Search for the cell housing the specified text and yield its (x, y) center coordinate. 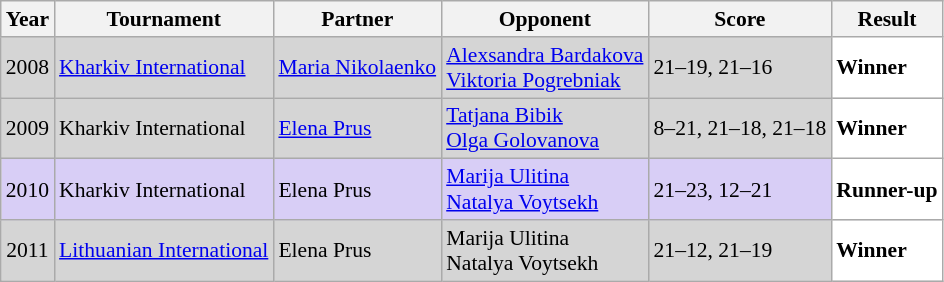
Runner-up (886, 190)
2011 (28, 250)
Lithuanian International (164, 250)
Alexsandra Bardakova Viktoria Pogrebniak (544, 68)
2009 (28, 128)
Tournament (164, 19)
Score (740, 19)
8–21, 21–18, 21–18 (740, 128)
Year (28, 19)
Result (886, 19)
2008 (28, 68)
21–23, 12–21 (740, 190)
Maria Nikolaenko (357, 68)
Partner (357, 19)
21–12, 21–19 (740, 250)
Opponent (544, 19)
Tatjana Bibik Olga Golovanova (544, 128)
2010 (28, 190)
21–19, 21–16 (740, 68)
